Provide the (x, y) coordinate of the cell's center where the given text is located.  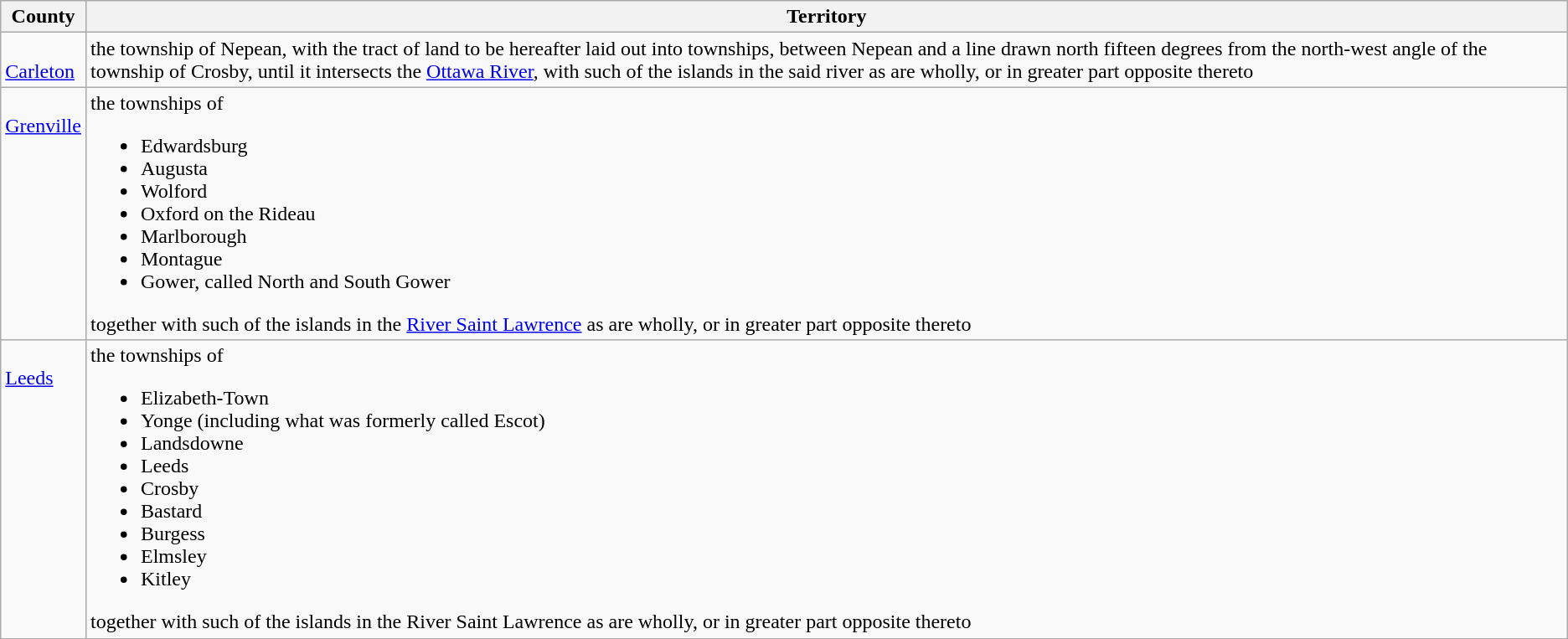
County (44, 17)
Territory (826, 17)
Leeds (44, 489)
Grenville (44, 214)
Carleton (44, 60)
